Determine the (x, y) coordinate at the center of the cell enclosing the given text.  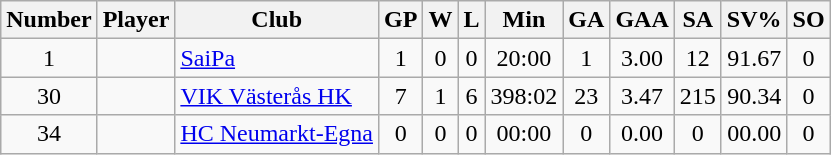
Min (524, 20)
3.00 (642, 58)
0.00 (642, 134)
00.00 (754, 134)
W (440, 20)
SA (698, 20)
398:02 (524, 96)
7 (401, 96)
6 (472, 96)
00:00 (524, 134)
20:00 (524, 58)
SV% (754, 20)
SO (808, 20)
GA (586, 20)
34 (49, 134)
90.34 (754, 96)
30 (49, 96)
12 (698, 58)
VIK Västerås HK (277, 96)
Club (277, 20)
L (472, 20)
Player (136, 20)
SaiPa (277, 58)
GAA (642, 20)
3.47 (642, 96)
HC Neumarkt-Egna (277, 134)
23 (586, 96)
91.67 (754, 58)
Number (49, 20)
215 (698, 96)
GP (401, 20)
